Pinpoint the cell where the given text exists, returning its (x, y) midpoint coordinate. 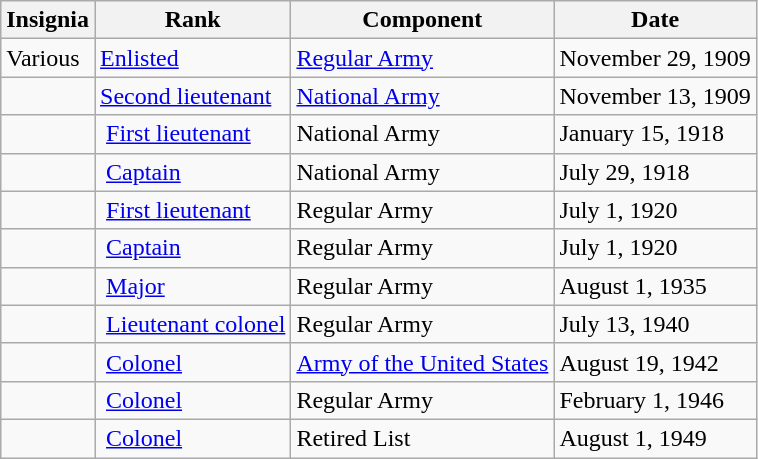
February 1, 1946 (655, 400)
July 29, 1918 (655, 172)
Component (422, 20)
January 15, 1918 (655, 134)
Lieutenant colonel (193, 324)
Army of the United States (422, 362)
Rank (193, 20)
Date (655, 20)
July 13, 1940 (655, 324)
Various (48, 58)
August 1, 1949 (655, 438)
Enlisted (193, 58)
Major (193, 286)
Insignia (48, 20)
August 1, 1935 (655, 286)
Second lieutenant (193, 96)
Retired List (422, 438)
November 29, 1909 (655, 58)
November 13, 1909 (655, 96)
August 19, 1942 (655, 362)
